Search for the cell housing the specified text and yield its [x, y] center coordinate. 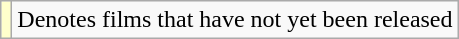
Denotes films that have not yet been released [235, 20]
